Detect which cell encompasses the target text, then output its [x, y] center coordinate. 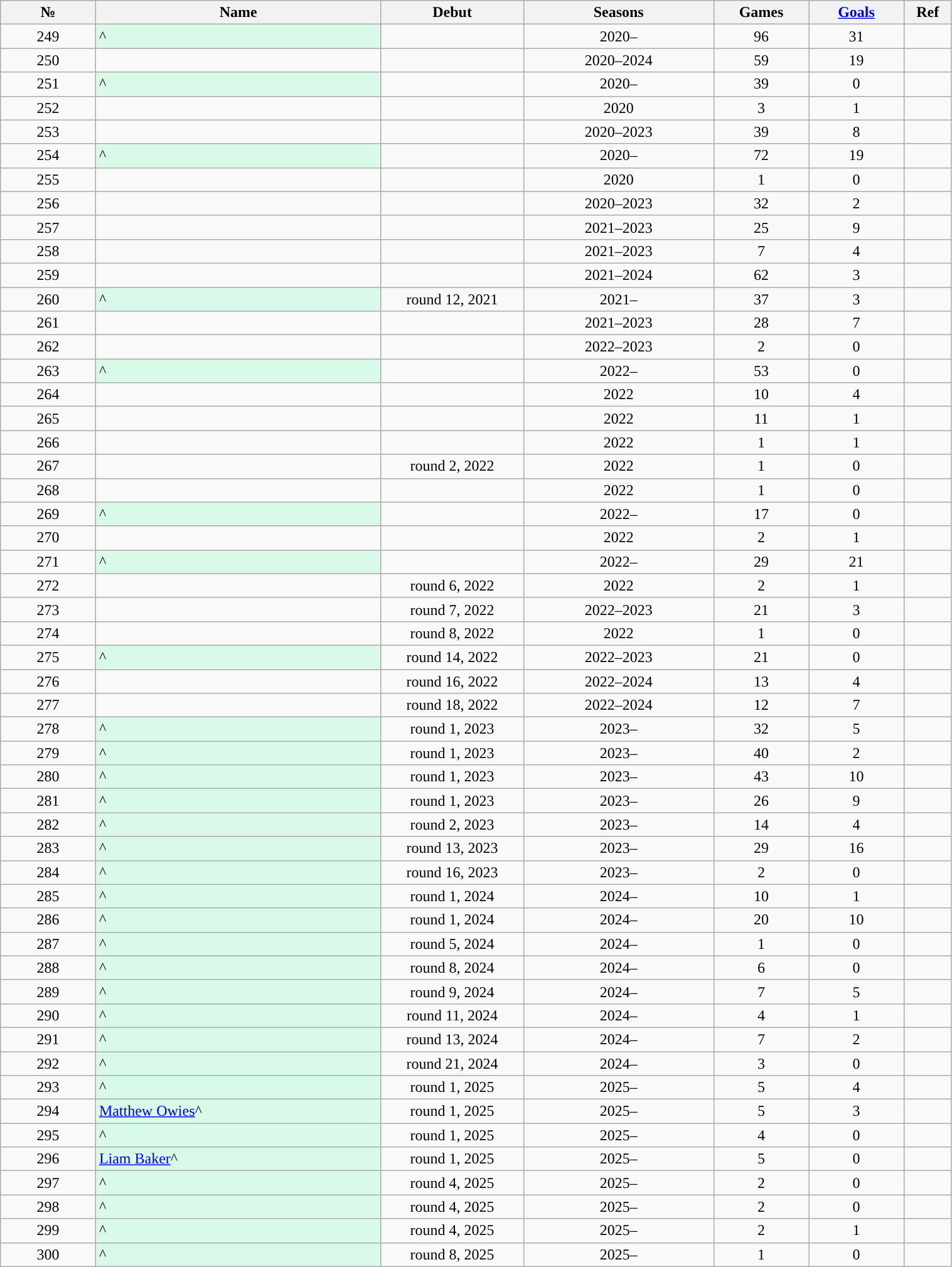
Liam Baker^ [238, 1159]
2020–2024 [619, 60]
40 [761, 753]
281 [48, 801]
Ref [928, 13]
17 [761, 514]
261 [48, 323]
253 [48, 132]
299 [48, 1231]
11 [761, 419]
round 7, 2022 [452, 609]
280 [48, 777]
276 [48, 681]
72 [761, 156]
round 18, 2022 [452, 705]
№ [48, 13]
Matthew Owies^ [238, 1111]
277 [48, 705]
259 [48, 275]
267 [48, 466]
262 [48, 347]
251 [48, 84]
271 [48, 562]
288 [48, 968]
268 [48, 490]
13 [761, 681]
12 [761, 705]
round 8, 2025 [452, 1254]
43 [761, 777]
96 [761, 36]
Name [238, 13]
255 [48, 179]
round 5, 2024 [452, 944]
round 8, 2024 [452, 968]
round 12, 2021 [452, 299]
257 [48, 227]
266 [48, 442]
59 [761, 60]
284 [48, 872]
Goals [857, 13]
Debut [452, 13]
260 [48, 299]
294 [48, 1111]
278 [48, 729]
round 13, 2023 [452, 848]
269 [48, 514]
286 [48, 920]
53 [761, 371]
270 [48, 538]
37 [761, 299]
297 [48, 1183]
263 [48, 371]
28 [761, 323]
round 16, 2023 [452, 872]
round 6, 2022 [452, 585]
14 [761, 825]
250 [48, 60]
round 8, 2022 [452, 633]
283 [48, 848]
252 [48, 108]
round 2, 2022 [452, 466]
249 [48, 36]
291 [48, 1039]
8 [857, 132]
265 [48, 419]
254 [48, 156]
6 [761, 968]
292 [48, 1064]
Seasons [619, 13]
258 [48, 251]
25 [761, 227]
256 [48, 203]
289 [48, 992]
round 16, 2022 [452, 681]
round 21, 2024 [452, 1064]
16 [857, 848]
round 11, 2024 [452, 1015]
2021– [619, 299]
274 [48, 633]
290 [48, 1015]
298 [48, 1207]
279 [48, 753]
round 9, 2024 [452, 992]
Games [761, 13]
62 [761, 275]
31 [857, 36]
2021–2024 [619, 275]
296 [48, 1159]
26 [761, 801]
295 [48, 1135]
285 [48, 896]
293 [48, 1088]
300 [48, 1254]
275 [48, 657]
264 [48, 395]
273 [48, 609]
round 14, 2022 [452, 657]
20 [761, 920]
272 [48, 585]
287 [48, 944]
round 13, 2024 [452, 1039]
round 2, 2023 [452, 825]
282 [48, 825]
